Detect which cell encompasses the target text, then output its (X, Y) center coordinate. 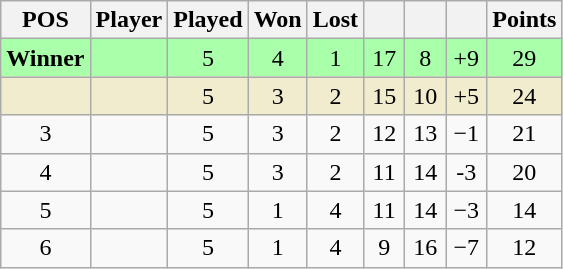
Played (208, 20)
20 (524, 172)
16 (426, 248)
−7 (466, 248)
15 (384, 96)
Lost (335, 20)
29 (524, 58)
Points (524, 20)
+5 (466, 96)
Winner (46, 58)
-3 (466, 172)
POS (46, 20)
6 (46, 248)
Player (129, 20)
Won (278, 20)
+9 (466, 58)
10 (426, 96)
17 (384, 58)
9 (384, 248)
21 (524, 134)
−1 (466, 134)
24 (524, 96)
8 (426, 58)
13 (426, 134)
−3 (466, 210)
